Find where the given text appears and provide that cell's center as [x, y] coordinate. 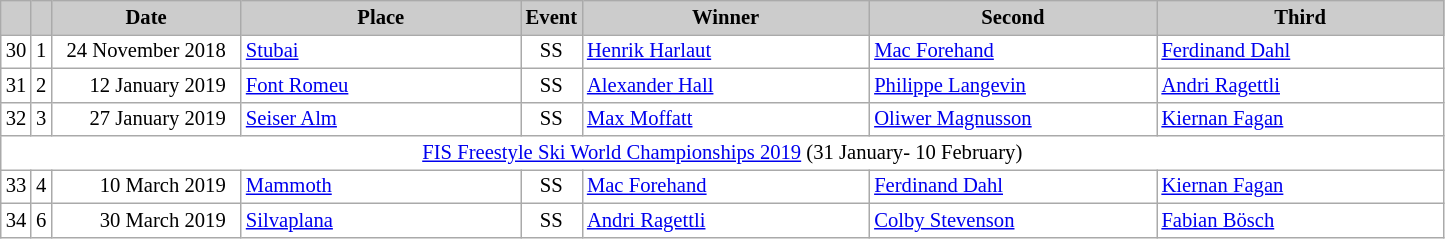
6 [41, 220]
Third [1300, 17]
Stubai [381, 51]
1 [41, 51]
Max Moffatt [726, 119]
33 [16, 186]
Font Romeu [381, 85]
34 [16, 220]
Henrik Harlaut [726, 51]
30 March 2019 [146, 220]
Place [381, 17]
24 November 2018 [146, 51]
27 January 2019 [146, 119]
Seiser Alm [381, 119]
Alexander Hall [726, 85]
FIS Freestyle Ski World Championships 2019 (31 January- 10 February) [722, 153]
Mammoth [381, 186]
Colby Stevenson [1012, 220]
Event [552, 17]
30 [16, 51]
12 January 2019 [146, 85]
Oliwer Magnusson [1012, 119]
4 [41, 186]
31 [16, 85]
Winner [726, 17]
Date [146, 17]
Silvaplana [381, 220]
32 [16, 119]
3 [41, 119]
Philippe Langevin [1012, 85]
Fabian Bösch [1300, 220]
10 March 2019 [146, 186]
2 [41, 85]
Second [1012, 17]
